Locate the cell with the specified text and output its (X, Y) center coordinate. 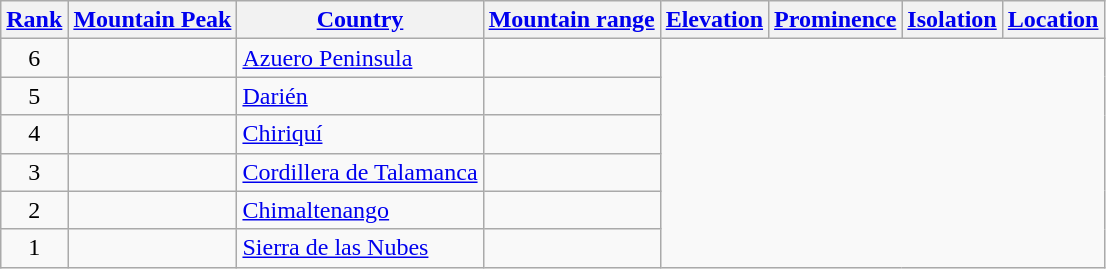
Chimaltenango (360, 210)
Darién (360, 96)
Isolation (952, 20)
2 (34, 210)
Country (360, 20)
Mountain range (572, 20)
Cordillera de Talamanca (360, 172)
Elevation (714, 20)
Rank (34, 20)
Azuero Peninsula (360, 58)
Sierra de las Nubes (360, 248)
Prominence (836, 20)
Mountain Peak (152, 20)
Chiriquí (360, 134)
6 (34, 58)
5 (34, 96)
Location (1053, 20)
1 (34, 248)
3 (34, 172)
4 (34, 134)
